Extract the (x, y) coordinate from the center of the cell holding the provided text.  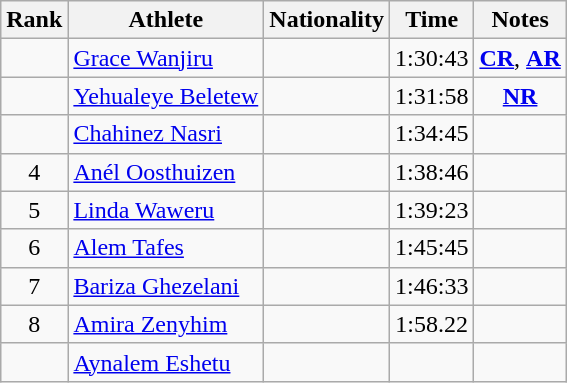
1:39:23 (432, 210)
Notes (520, 20)
NR (520, 96)
Athlete (166, 20)
CR, AR (520, 58)
1:30:43 (432, 58)
Chahinez Nasri (166, 134)
1:34:45 (432, 134)
Alem Tafes (166, 248)
6 (34, 248)
Linda Waweru (166, 210)
1:31:58 (432, 96)
8 (34, 324)
Yehualeye Beletew (166, 96)
Aynalem Eshetu (166, 362)
Rank (34, 20)
1:58.22 (432, 324)
7 (34, 286)
Nationality (327, 20)
Anél Oosthuizen (166, 172)
Bariza Ghezelani (166, 286)
Amira Zenyhim (166, 324)
1:46:33 (432, 286)
4 (34, 172)
Time (432, 20)
Grace Wanjiru (166, 58)
5 (34, 210)
1:45:45 (432, 248)
1:38:46 (432, 172)
